Identify which cell holds the provided text, then report its [X, Y] central coordinate. 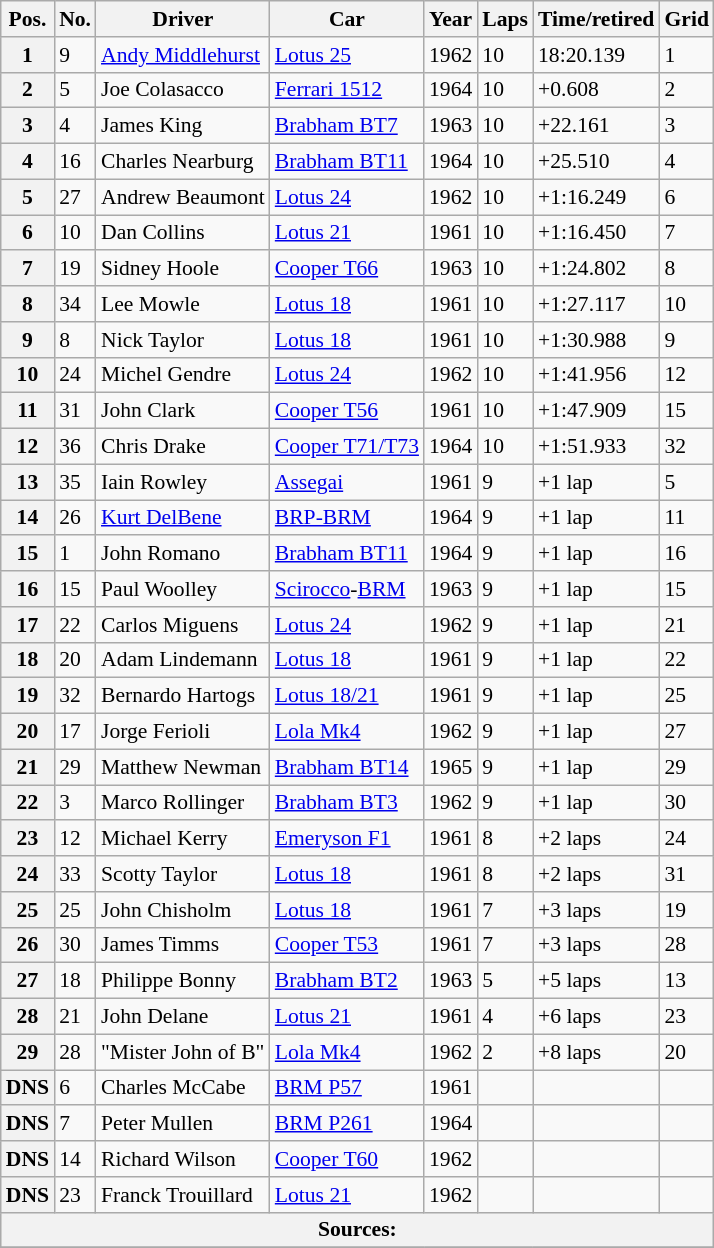
36 [75, 447]
Brabham BT14 [347, 767]
+1:47.909 [596, 411]
Marco Rollinger [183, 803]
Jorge Ferioli [183, 732]
+0.608 [596, 90]
Cooper T56 [347, 411]
Bernardo Hartogs [183, 696]
Paul Woolley [183, 589]
35 [75, 482]
Adam Lindemann [183, 660]
34 [75, 304]
John Romano [183, 554]
BRM P261 [347, 1124]
Charles McCabe [183, 1088]
+1:27.117 [596, 304]
Cooper T71/T73 [347, 447]
Matthew Newman [183, 767]
+5 laps [596, 981]
Ferrari 1512 [347, 90]
Car [347, 19]
+6 laps [596, 1017]
John Delane [183, 1017]
Emeryson F1 [347, 839]
Time/retired [596, 19]
Richard Wilson [183, 1159]
+1:16.450 [596, 233]
18:20.139 [596, 55]
Carlos Miguens [183, 625]
John Clark [183, 411]
+1:30.988 [596, 340]
Cooper T66 [347, 269]
Peter Mullen [183, 1124]
Iain Rowley [183, 482]
Pos. [28, 19]
Andrew Beaumont [183, 197]
Driver [183, 19]
Philippe Bonny [183, 981]
Franck Trouillard [183, 1195]
Grid [686, 19]
James Timms [183, 945]
Scotty Taylor [183, 874]
Joe Colasacco [183, 90]
John Chisholm [183, 910]
1965 [450, 767]
Nick Taylor [183, 340]
Brabham BT7 [347, 126]
Cooper T53 [347, 945]
Laps [505, 19]
Kurt DelBene [183, 518]
No. [75, 19]
33 [75, 874]
Lotus 25 [347, 55]
+25.510 [596, 162]
Michael Kerry [183, 839]
Lee Mowle [183, 304]
Michel Gendre [183, 375]
Sources: [358, 1230]
+1:51.933 [596, 447]
+8 laps [596, 1052]
Brabham BT2 [347, 981]
Dan Collins [183, 233]
James King [183, 126]
Sidney Hoole [183, 269]
Charles Nearburg [183, 162]
Brabham BT3 [347, 803]
BRP-BRM [347, 518]
"Mister John of B" [183, 1052]
Scirocco-BRM [347, 589]
+22.161 [596, 126]
+1:41.956 [596, 375]
Year [450, 19]
Andy Middlehurst [183, 55]
Lotus 18/21 [347, 696]
Cooper T60 [347, 1159]
Assegai [347, 482]
+1:24.802 [596, 269]
Chris Drake [183, 447]
BRM P57 [347, 1088]
+1:16.249 [596, 197]
